Search for the cell housing the specified text and yield its (x, y) center coordinate. 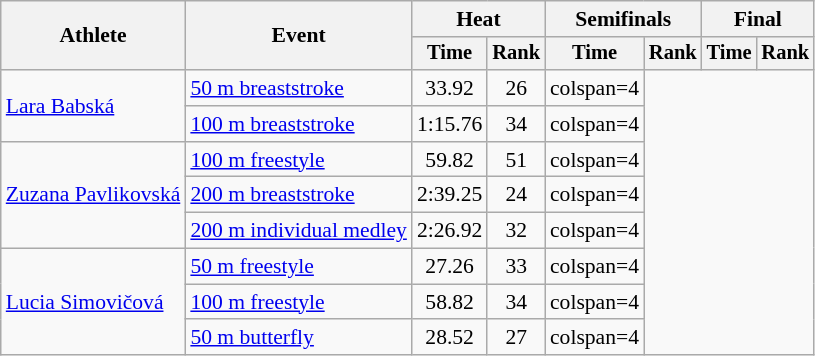
Athlete (94, 36)
27.26 (450, 267)
32 (516, 231)
Lara Babská (94, 106)
33.92 (450, 88)
2:26.92 (450, 231)
1:15.76 (450, 124)
2:39.25 (450, 195)
Final (758, 19)
50 m freestyle (298, 267)
Semifinals (624, 19)
59.82 (450, 160)
Heat (478, 19)
28.52 (450, 338)
26 (516, 88)
Lucia Simovičová (94, 302)
100 m breaststroke (298, 124)
200 m individual medley (298, 231)
200 m breaststroke (298, 195)
24 (516, 195)
58.82 (450, 302)
27 (516, 338)
33 (516, 267)
50 m breaststroke (298, 88)
Zuzana Pavlikovská (94, 196)
50 m butterfly (298, 338)
Event (298, 36)
51 (516, 160)
